Find where the given text appears and provide that cell's center as [X, Y] coordinate. 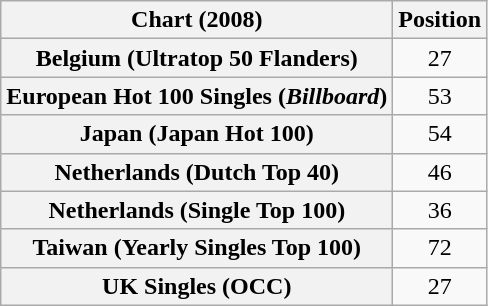
Netherlands (Dutch Top 40) [197, 172]
European Hot 100 Singles (Billboard) [197, 96]
Netherlands (Single Top 100) [197, 210]
Belgium (Ultratop 50 Flanders) [197, 58]
Position [440, 20]
UK Singles (OCC) [197, 286]
Japan (Japan Hot 100) [197, 134]
72 [440, 248]
Chart (2008) [197, 20]
54 [440, 134]
36 [440, 210]
53 [440, 96]
46 [440, 172]
Taiwan (Yearly Singles Top 100) [197, 248]
